Identify which cell holds the provided text, then report its [x, y] central coordinate. 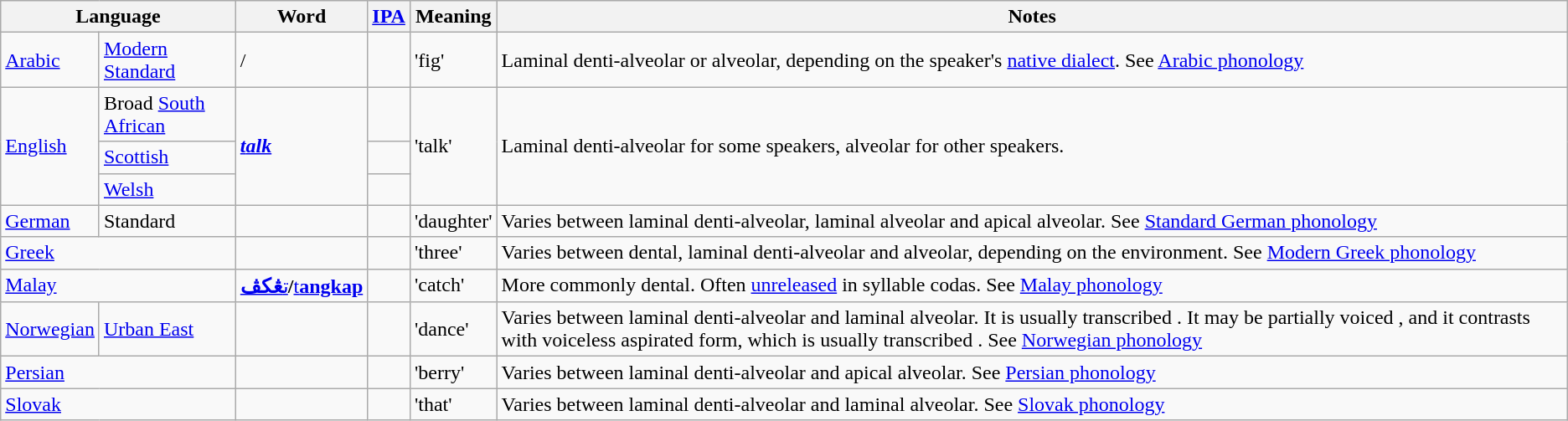
/ [302, 60]
IPA [389, 17]
talk [302, 146]
Broad South African [168, 114]
German [50, 221]
'berry' [453, 372]
Arabic [50, 60]
Laminal denti-alveolar or alveolar, depending on the speaker's native dialect. See Arabic phonology [1032, 60]
Notes [1032, 17]
'that' [453, 404]
Welsh [168, 189]
Language [119, 17]
Varies between dental, laminal denti-alveolar and alveolar, depending on the environment. See Modern Greek phonology [1032, 253]
More commonly dental. Often unreleased in syllable codas. See Malay phonology [1032, 285]
Varies between laminal denti-alveolar and laminal alveolar. See Slovak phonology [1032, 404]
'three' [453, 253]
Standard [168, 221]
Varies between laminal denti-alveolar and apical alveolar. See Persian phonology [1032, 372]
Urban East [168, 330]
'catch' [453, 285]
Malay [119, 285]
Greek [119, 253]
Laminal denti-alveolar for some speakers, alveolar for other speakers. [1032, 146]
Varies between laminal denti-alveolar, laminal alveolar and apical alveolar. See Standard German phonology [1032, 221]
'dance' [453, 330]
Modern Standard [168, 60]
Slovak [119, 404]
Meaning [453, 17]
Word [302, 17]
English [50, 146]
تڠکڤ/tangkap [302, 285]
'daughter' [453, 221]
'talk' [453, 146]
Norwegian [50, 330]
Scottish [168, 157]
Persian [119, 372]
'fig' [453, 60]
